Identify which cell holds the provided text, then report its [x, y] central coordinate. 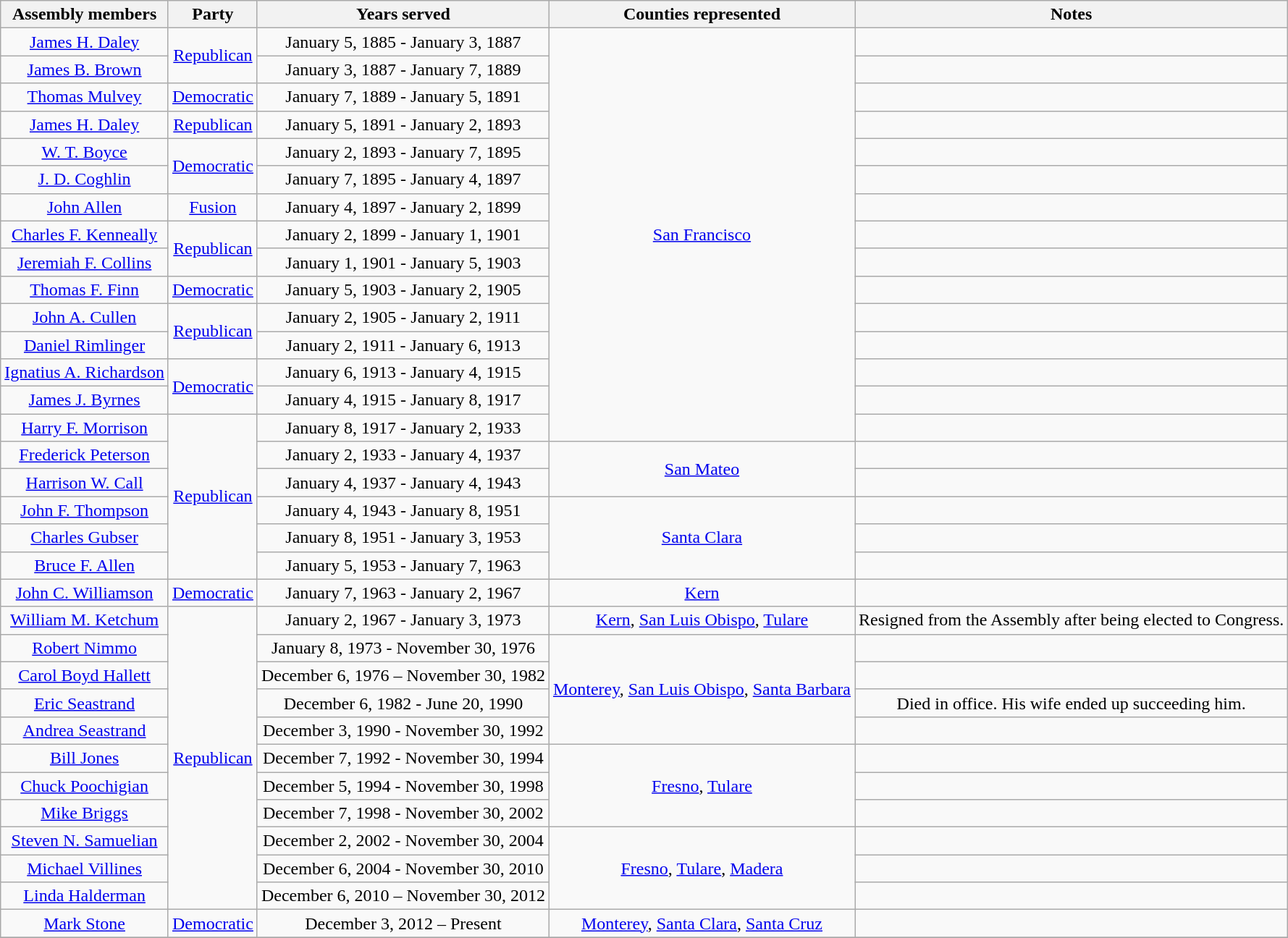
W. T. Boyce [85, 152]
Assembly members [85, 14]
Mike Briggs [85, 814]
January 2, 1905 - January 2, 1911 [403, 317]
January 3, 1887 - January 7, 1889 [403, 69]
December 3, 1990 - November 30, 1992 [403, 730]
December 7, 1998 - November 30, 2002 [403, 814]
Eric Seastrand [85, 703]
December 6, 2004 - November 30, 2010 [403, 869]
January 2, 1899 - January 1, 1901 [403, 234]
Steven N. Samuelian [85, 841]
Harrison W. Call [85, 483]
Thomas Mulvey [85, 97]
Robert Nimmo [85, 648]
December 6, 1976 – November 30, 1982 [403, 675]
J. D. Coghlin [85, 179]
January 8, 1951 - January 3, 1953 [403, 538]
Daniel Rimlinger [85, 345]
January 4, 1937 - January 4, 1943 [403, 483]
January 4, 1915 - January 8, 1917 [403, 400]
December 2, 2002 - November 30, 2004 [403, 841]
January 6, 1913 - January 4, 1915 [403, 373]
James B. Brown [85, 69]
Party [213, 14]
January 8, 1917 - January 2, 1933 [403, 428]
San Francisco [702, 234]
Fresno, Tulare, Madera [702, 869]
Fresno, Tulare [702, 785]
January 7, 1895 - January 4, 1897 [403, 179]
Charles F. Kenneally [85, 234]
Ignatius A. Richardson [85, 373]
Andrea Seastrand [85, 730]
San Mateo [702, 469]
January 8, 1973 - November 30, 1976 [403, 648]
January 7, 1963 - January 2, 1967 [403, 593]
January 5, 1903 - January 2, 1905 [403, 290]
January 7, 1889 - January 5, 1891 [403, 97]
Monterey, San Luis Obispo, Santa Barbara [702, 689]
Kern, San Luis Obispo, Tulare [702, 620]
January 4, 1897 - January 2, 1899 [403, 207]
Monterey, Santa Clara, Santa Cruz [702, 924]
William M. Ketchum [85, 620]
Years served [403, 14]
Bill Jones [85, 758]
Resigned from the Assembly after being elected to Congress. [1072, 620]
December 7, 1992 - November 30, 1994 [403, 758]
Chuck Poochigian [85, 785]
Thomas F. Finn [85, 290]
Michael Villines [85, 869]
December 6, 1982 - June 20, 1990 [403, 703]
January 5, 1885 - January 3, 1887 [403, 42]
Jeremiah F. Collins [85, 262]
January 4, 1943 - January 8, 1951 [403, 510]
December 3, 2012 – Present [403, 924]
Notes [1072, 14]
Bruce F. Allen [85, 565]
Charles Gubser [85, 538]
December 6, 2010 – November 30, 2012 [403, 896]
January 5, 1953 - January 7, 1963 [403, 565]
Frederick Peterson [85, 455]
John F. Thompson [85, 510]
January 2, 1911 - January 6, 1913 [403, 345]
Fusion [213, 207]
Linda Halderman [85, 896]
Kern [702, 593]
James J. Byrnes [85, 400]
John A. Cullen [85, 317]
January 2, 1933 - January 4, 1937 [403, 455]
Harry F. Morrison [85, 428]
January 2, 1893 - January 7, 1895 [403, 152]
January 2, 1967 - January 3, 1973 [403, 620]
January 1, 1901 - January 5, 1903 [403, 262]
Died in office. His wife ended up succeeding him. [1072, 703]
Counties represented [702, 14]
Santa Clara [702, 538]
John Allen [85, 207]
Carol Boyd Hallett [85, 675]
Mark Stone [85, 924]
John C. Williamson [85, 593]
December 5, 1994 - November 30, 1998 [403, 785]
January 5, 1891 - January 2, 1893 [403, 124]
